Locate the cell with the specified text and output its (X, Y) center coordinate. 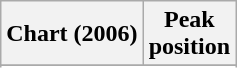
Peak position (189, 34)
Chart (2006) (72, 34)
